Identify which cell holds the provided text, then report its (X, Y) central coordinate. 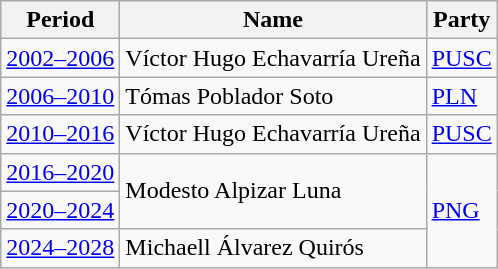
Modesto Alpizar Luna (273, 191)
Michaell Álvarez Quirós (273, 248)
2010–2016 (60, 134)
PLN (462, 96)
Period (60, 20)
Name (273, 20)
Tómas Poblador Soto (273, 96)
2020–2024 (60, 210)
2024–2028 (60, 248)
Party (462, 20)
2006–2010 (60, 96)
PNG (462, 210)
2002–2006 (60, 58)
2016–2020 (60, 172)
